Capture the cell that displays the provided text and extract its (X, Y) central coordinate. 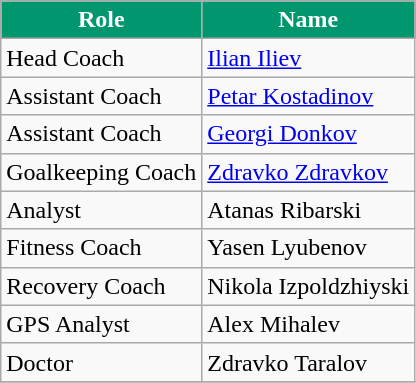
Head Coach (102, 58)
Fitness Coach (102, 248)
Yasen Lyubenov (308, 248)
Role (102, 20)
Georgi Donkov (308, 134)
Recovery Coach (102, 286)
Goalkeeping Coach (102, 172)
Ilian Iliev (308, 58)
Nikola Izpoldzhiyski (308, 286)
Doctor (102, 362)
Analyst (102, 210)
Atanas Ribarski (308, 210)
GPS Analyst (102, 324)
Name (308, 20)
Zdravko Zdravkov (308, 172)
Alex Mihalev (308, 324)
Zdravko Taralov (308, 362)
Petar Kostadinov (308, 96)
